Locate the cell with the specified text and output its (X, Y) center coordinate. 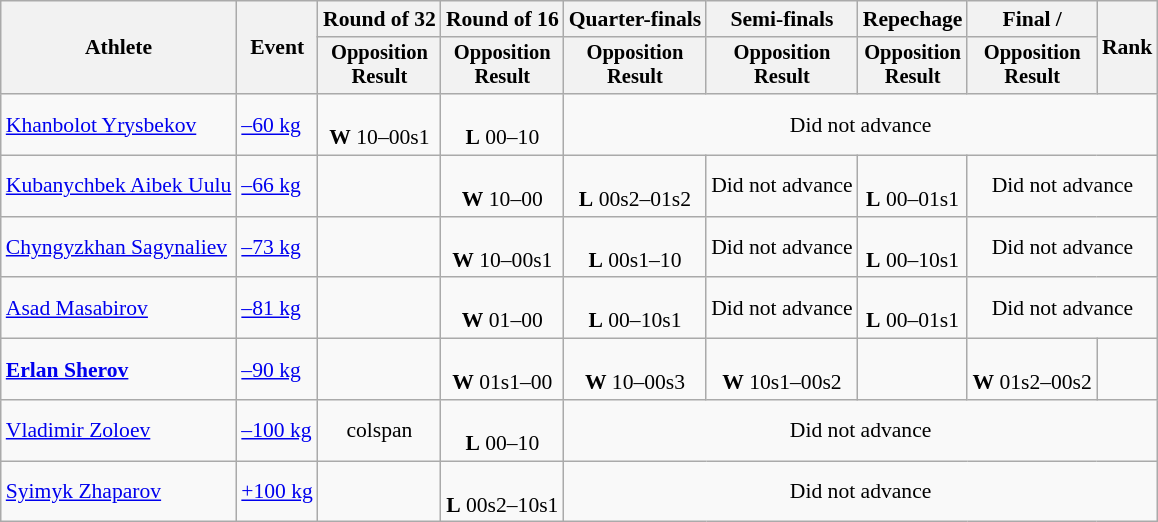
Event (277, 48)
+100 kg (277, 492)
Vladimir Zoloev (119, 430)
Chyngyzkhan Sagynaliev (119, 248)
Syimyk Zhaparov (119, 492)
W 10–00 (502, 186)
Round of 16 (502, 19)
Khanbolot Yrysbekov (119, 124)
W 01s1–00 (502, 370)
L 00s1–10 (635, 248)
–81 kg (277, 308)
Repechage (913, 19)
W 01–00 (502, 308)
Rank (1128, 48)
–100 kg (277, 430)
–90 kg (277, 370)
colspan (380, 430)
–73 kg (277, 248)
Athlete (119, 48)
L 00s2–01s2 (635, 186)
Quarter-finals (635, 19)
Asad Masabirov (119, 308)
W 01s2–00s2 (1032, 370)
Final / (1032, 19)
Round of 32 (380, 19)
W 10–00s3 (635, 370)
Semi-finals (782, 19)
–66 kg (277, 186)
Erlan Sherov (119, 370)
L 00s2–10s1 (502, 492)
W 10s1–00s2 (782, 370)
Kubanychbek Aibek Uulu (119, 186)
–60 kg (277, 124)
